Detect which cell encompasses the target text, then output its [X, Y] center coordinate. 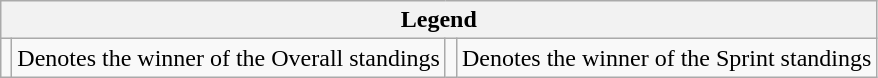
Legend [439, 20]
Denotes the winner of the Sprint standings [666, 58]
Denotes the winner of the Overall standings [229, 58]
